Return (X, Y) of the center of cell containing provided text 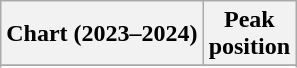
Peakposition (249, 34)
Chart (2023–2024) (102, 34)
